Search for the cell housing the specified text and yield its (x, y) center coordinate. 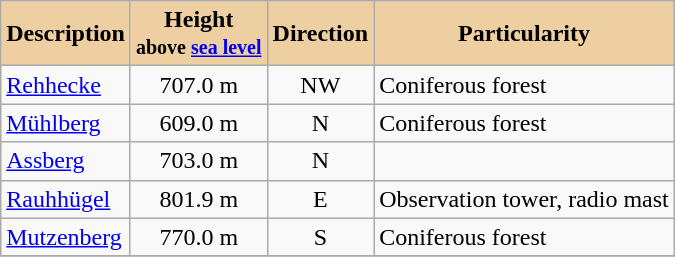
703.0 m (198, 161)
Description (66, 34)
Observation tower, radio mast (524, 199)
707.0 m (198, 85)
E (320, 199)
Particularity (524, 34)
Mutzenberg (66, 237)
S (320, 237)
609.0 m (198, 123)
770.0 m (198, 237)
Rauhhügel (66, 199)
Mühlberg (66, 123)
NW (320, 85)
Rehhecke (66, 85)
Assberg (66, 161)
801.9 m (198, 199)
Height above sea level (198, 34)
Direction (320, 34)
